Capture the cell that displays the provided text and extract its (X, Y) central coordinate. 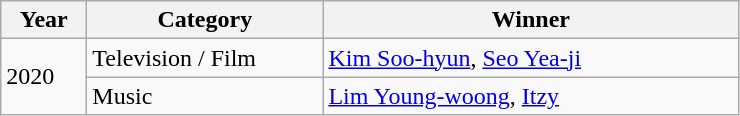
Year (44, 20)
Winner (531, 20)
Category (205, 20)
Music (205, 96)
Kim Soo-hyun, Seo Yea-ji (531, 58)
Lim Young-woong, Itzy (531, 96)
2020 (44, 77)
Television / Film (205, 58)
